Detect which cell encompasses the target text, then output its (x, y) center coordinate. 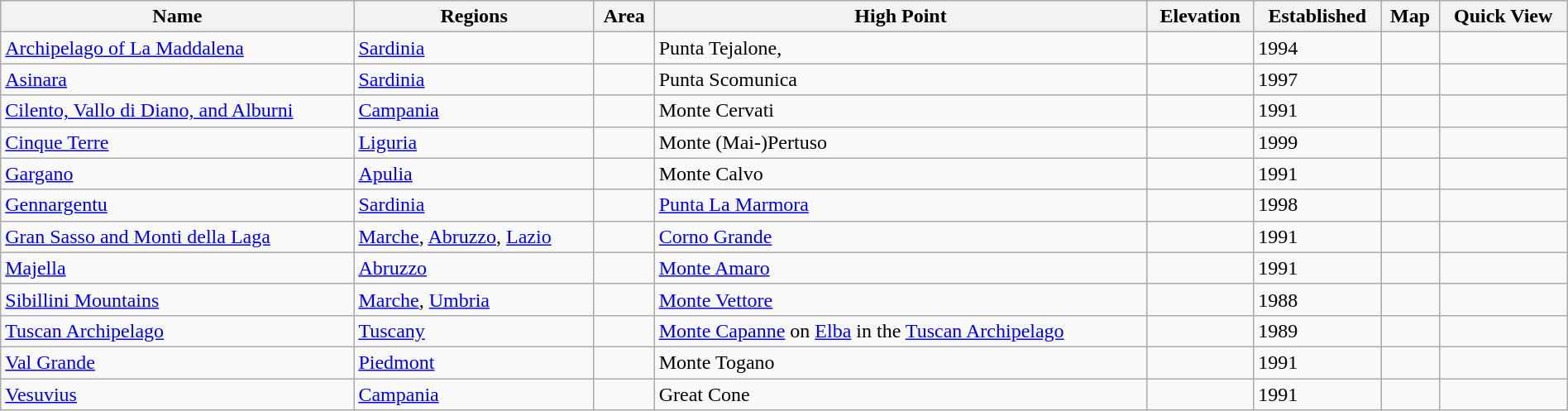
Val Grande (177, 362)
1988 (1317, 299)
Punta Scomunica (901, 79)
Gargano (177, 174)
Area (624, 17)
Liguria (474, 142)
Asinara (177, 79)
Map (1410, 17)
Vesuvius (177, 394)
Corno Grande (901, 237)
Archipelago of La Maddalena (177, 48)
Tuscany (474, 331)
1994 (1317, 48)
Monte (Mai-)Pertuso (901, 142)
Cinque Terre (177, 142)
Cilento, Vallo di Diano, and Alburni (177, 111)
Monte Amaro (901, 268)
Regions (474, 17)
1998 (1317, 205)
Gran Sasso and Monti della Laga (177, 237)
Tuscan Archipelago (177, 331)
Sibillini Mountains (177, 299)
1989 (1317, 331)
Elevation (1201, 17)
Punta La Marmora (901, 205)
Monte Calvo (901, 174)
Punta Tejalone, (901, 48)
Monte Togano (901, 362)
Marche, Umbria (474, 299)
Gennargentu (177, 205)
1999 (1317, 142)
Name (177, 17)
Majella (177, 268)
Monte Capanne on Elba in the Tuscan Archipelago (901, 331)
Apulia (474, 174)
Established (1317, 17)
High Point (901, 17)
Marche, Abruzzo, Lazio (474, 237)
1997 (1317, 79)
Quick View (1503, 17)
Piedmont (474, 362)
Abruzzo (474, 268)
Great Cone (901, 394)
Monte Cervati (901, 111)
Monte Vettore (901, 299)
